Scan for the cell matching the given text and deliver its (x, y) coordinate at center. 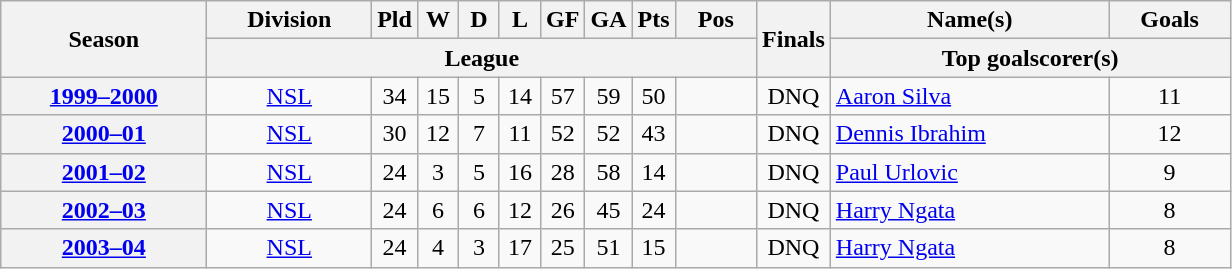
45 (608, 210)
2003–04 (104, 248)
30 (395, 134)
4 (438, 248)
Top goalscorer(s) (1030, 58)
Dennis Ibrahim (970, 134)
7 (478, 134)
Season (104, 39)
Goals (1170, 20)
Aaron Silva (970, 96)
Paul Urlovic (970, 172)
Pos (716, 20)
9 (1170, 172)
34 (395, 96)
16 (520, 172)
58 (608, 172)
28 (563, 172)
57 (563, 96)
2001–02 (104, 172)
17 (520, 248)
Pts (654, 20)
Finals (794, 39)
W (438, 20)
2000–01 (104, 134)
League (482, 58)
GA (608, 20)
L (520, 20)
GF (563, 20)
25 (563, 248)
51 (608, 248)
D (478, 20)
59 (608, 96)
2002–03 (104, 210)
50 (654, 96)
26 (563, 210)
43 (654, 134)
1999–2000 (104, 96)
Division (290, 20)
Name(s) (970, 20)
Pld (395, 20)
